Search for the cell housing the specified text and yield its (X, Y) center coordinate. 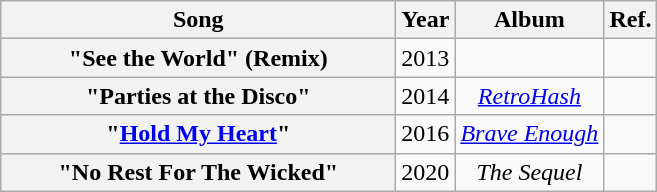
2014 (426, 96)
RetroHash (530, 96)
"Parties at the Disco" (198, 96)
"See the World" (Remix) (198, 58)
"Hold My Heart" (198, 134)
The Sequel (530, 172)
"No Rest For The Wicked" (198, 172)
Album (530, 20)
2013 (426, 58)
Year (426, 20)
Ref. (630, 20)
Song (198, 20)
2016 (426, 134)
2020 (426, 172)
Brave Enough (530, 134)
